Provide the [X, Y] coordinate of the cell's center where the given text is located.  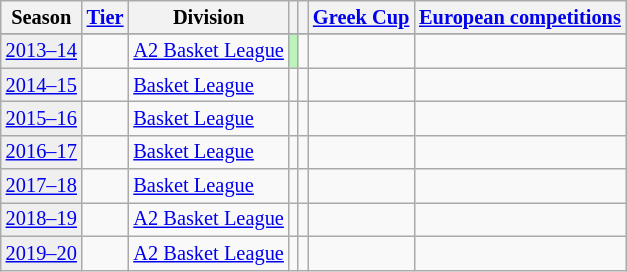
Greek Cup [361, 17]
2019–20 [42, 253]
2016–17 [42, 152]
2013–14 [42, 51]
Division [208, 17]
2018–19 [42, 219]
2015–16 [42, 118]
2014–15 [42, 85]
2017–18 [42, 186]
Tier [106, 17]
European competitions [520, 17]
Season [42, 17]
